For the text-containing cell, return its midpoint in [X, Y] coordinate format. 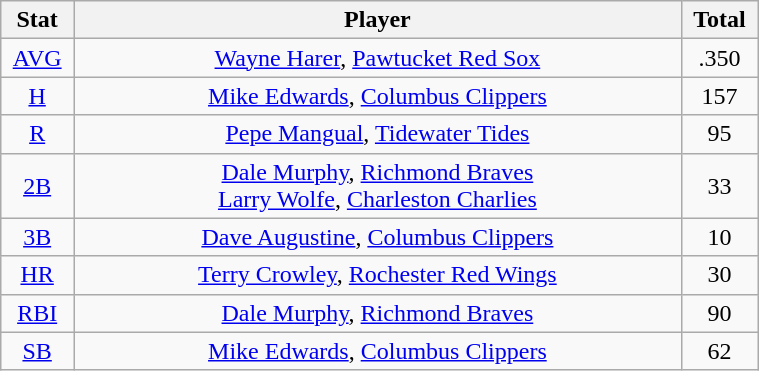
2B [38, 186]
R [38, 134]
Wayne Harer, Pawtucket Red Sox [378, 58]
90 [719, 313]
H [38, 96]
3B [38, 237]
33 [719, 186]
157 [719, 96]
SB [38, 351]
Dale Murphy, Richmond Braves [378, 313]
.350 [719, 58]
AVG [38, 58]
Dale Murphy, Richmond Braves Larry Wolfe, Charleston Charlies [378, 186]
Dave Augustine, Columbus Clippers [378, 237]
Pepe Mangual, Tidewater Tides [378, 134]
Stat [38, 20]
RBI [38, 313]
HR [38, 275]
Terry Crowley, Rochester Red Wings [378, 275]
95 [719, 134]
10 [719, 237]
Player [378, 20]
Total [719, 20]
62 [719, 351]
30 [719, 275]
